Return (X, Y) of the center of cell containing provided text 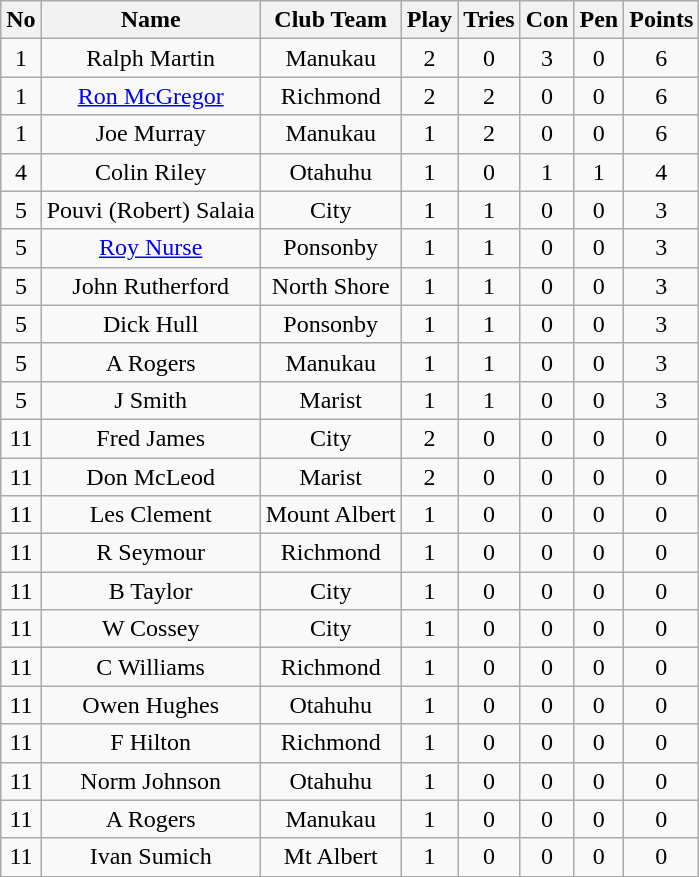
Tries (490, 20)
Joe Murray (150, 134)
Mount Albert (330, 515)
W Cossey (150, 629)
R Seymour (150, 553)
Pen (599, 20)
C Williams (150, 667)
Club Team (330, 20)
Les Clement (150, 515)
J Smith (150, 400)
Play (429, 20)
Con (547, 20)
North Shore (330, 286)
Ivan Sumich (150, 857)
Don McLeod (150, 477)
No (21, 20)
Ron McGregor (150, 96)
Roy Nurse (150, 248)
John Rutherford (150, 286)
Mt Albert (330, 857)
Name (150, 20)
B Taylor (150, 591)
Fred James (150, 438)
Ralph Martin (150, 58)
F Hilton (150, 743)
Colin Riley (150, 172)
Pouvi (Robert) Salaia (150, 210)
Dick Hull (150, 324)
Norm Johnson (150, 781)
Owen Hughes (150, 705)
Points (662, 20)
